Output the [x, y] coordinate of the center of the cell containing the given text.  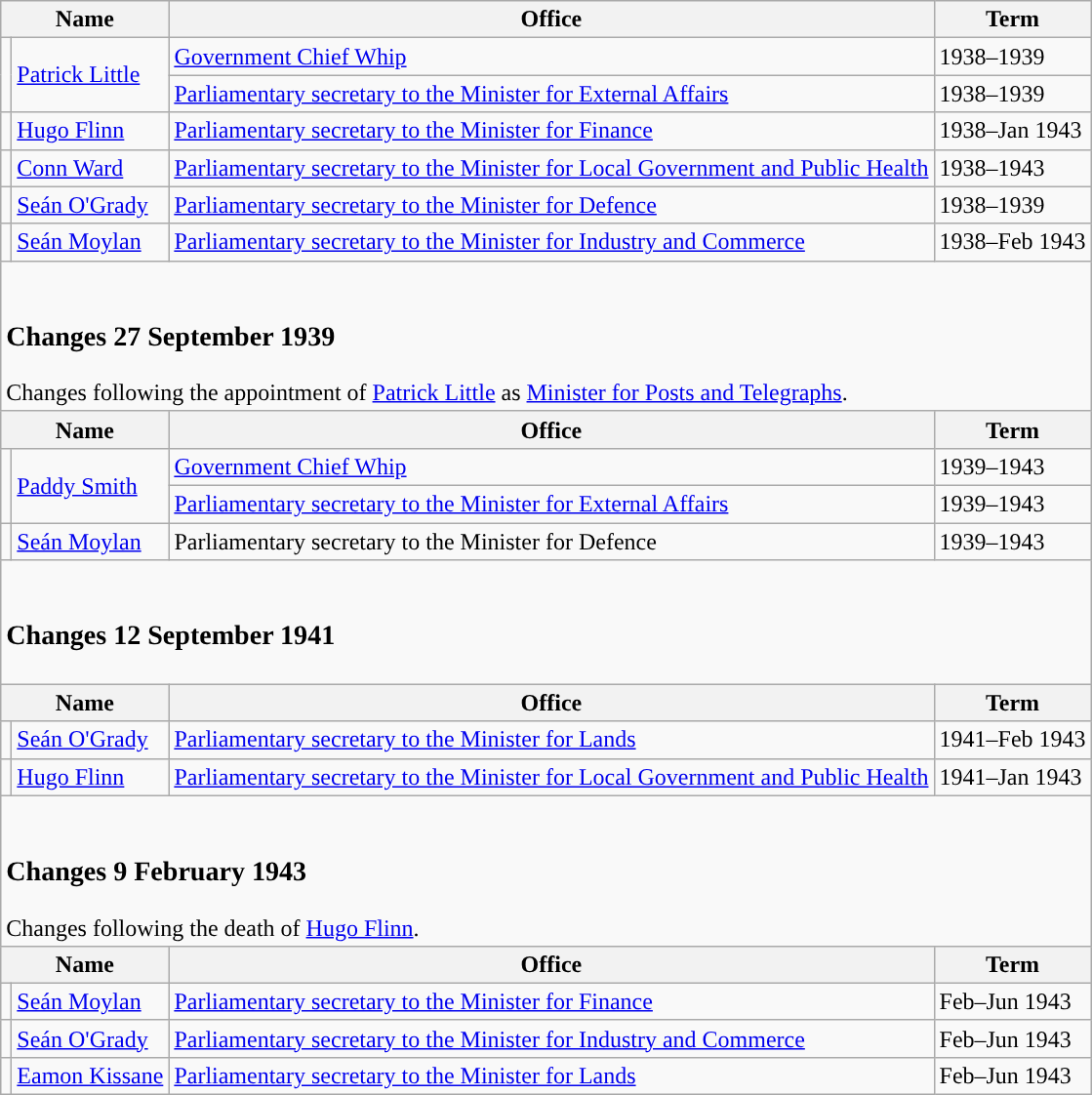
Conn Ward [90, 168]
1938–Jan 1943 [1013, 131]
1938–1943 [1013, 168]
Changes 12 September 1941 [546, 623]
Changes 9 February 1943Changes following the death of Hugo Flinn. [546, 871]
Patrick Little [90, 75]
Paddy Smith [90, 485]
Eamon Kissane [90, 1075]
1941–Feb 1943 [1013, 740]
1938–Feb 1943 [1013, 242]
Changes 27 September 1939Changes following the appointment of Patrick Little as Minister for Posts and Telegraphs. [546, 336]
1941–Jan 1943 [1013, 777]
